Identify which cell holds the provided text, then report its [x, y] central coordinate. 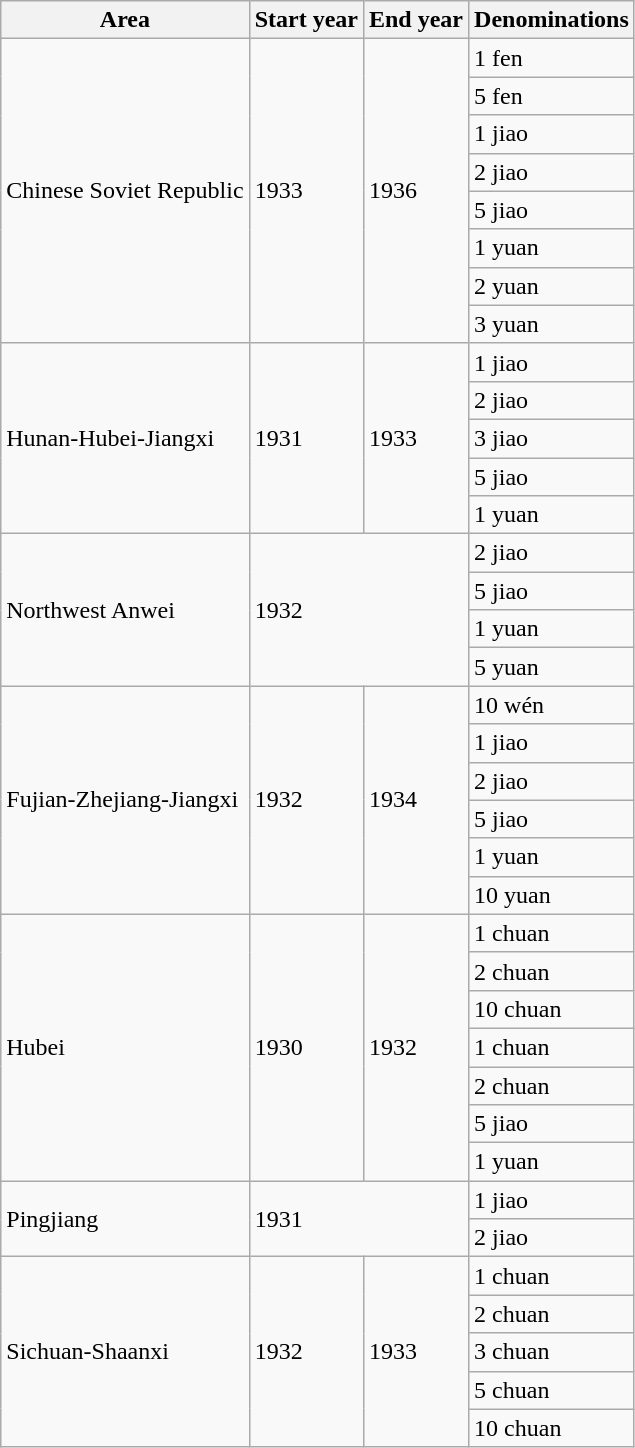
2 yuan [552, 286]
1 fen [552, 58]
5 chuan [552, 1390]
Fujian-Zhejiang-Jiangxi [125, 800]
10 yuan [552, 895]
1934 [416, 800]
Chinese Soviet Republic [125, 191]
Denominations [552, 20]
Hubei [125, 1047]
Hunan-Hubei-Jiangxi [125, 438]
Sichuan-Shaanxi [125, 1352]
3 yuan [552, 324]
3 chuan [552, 1352]
Start year [306, 20]
5 yuan [552, 667]
5 fen [552, 96]
End year [416, 20]
10 wén [552, 705]
Pingjiang [125, 1219]
1930 [306, 1047]
Northwest Anwei [125, 610]
3 jiao [552, 438]
Area [125, 20]
1936 [416, 191]
